Output the [x, y] coordinate of the center of the cell containing the given text.  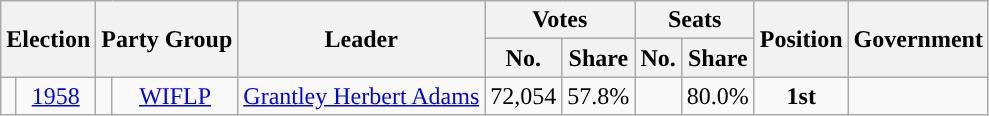
1st [801, 96]
Grantley Herbert Adams [362, 96]
Leader [362, 39]
WIFLP [174, 96]
Seats [694, 20]
Government [918, 39]
Election [48, 39]
57.8% [598, 96]
80.0% [718, 96]
Position [801, 39]
72,054 [524, 96]
Party Group [167, 39]
Votes [560, 20]
1958 [56, 96]
